Output the [x, y] coordinate of the center of the cell containing the given text.  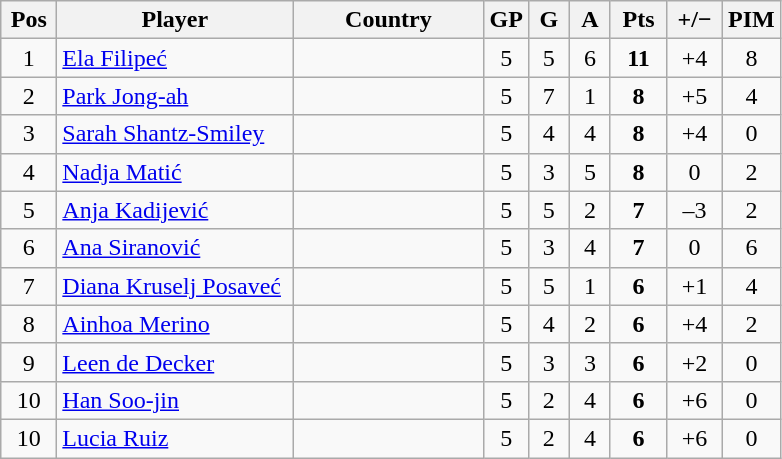
PIM [752, 20]
Leen de Decker [175, 362]
G [548, 20]
Ela Filipeć [175, 58]
Sarah Shantz-Smiley [175, 134]
Ainhoa Merino [175, 324]
+5 [695, 96]
Nadja Matić [175, 172]
–3 [695, 210]
GP [506, 20]
+1 [695, 286]
9 [29, 362]
Diana Kruselj Posaveć [175, 286]
Park Jong-ah [175, 96]
Han Soo-jin [175, 400]
11 [638, 58]
Lucia Ruiz [175, 438]
Country [388, 20]
Ana Siranović [175, 248]
Player [175, 20]
+/− [695, 20]
Pts [638, 20]
+2 [695, 362]
Pos [29, 20]
Anja Kadijević [175, 210]
A [590, 20]
